Provide the [x, y] coordinate of the cell's center where the given text is located.  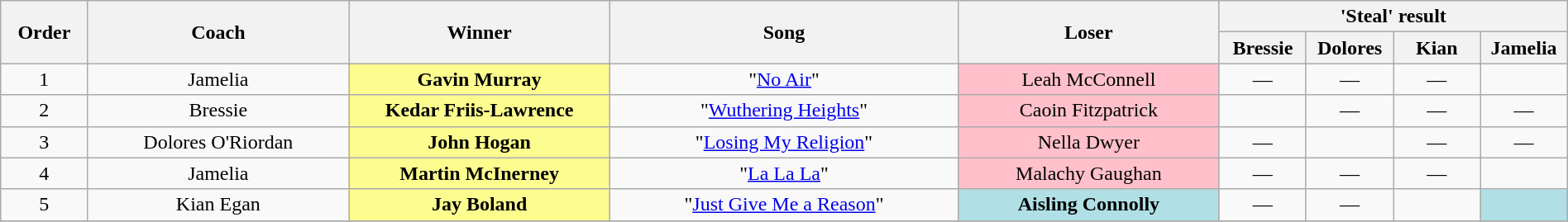
Gavin Murray [480, 79]
Aisling Connolly [1088, 205]
Loser [1088, 32]
5 [45, 205]
"Wuthering Heights" [784, 111]
Nella Dwyer [1088, 142]
3 [45, 142]
Order [45, 32]
Kian Egan [218, 205]
Leah McConnell [1088, 79]
Jay Boland [480, 205]
1 [45, 79]
Kian [1437, 48]
"Losing My Religion" [784, 142]
Song [784, 32]
Dolores O'Riordan [218, 142]
Caoin Fitzpatrick [1088, 111]
Winner [480, 32]
Coach [218, 32]
'Steal' result [1393, 17]
4 [45, 173]
Dolores [1350, 48]
"La La La" [784, 173]
"Just Give Me a Reason" [784, 205]
2 [45, 111]
Kedar Friis-Lawrence [480, 111]
Malachy Gaughan [1088, 173]
"No Air" [784, 79]
Martin McInerney [480, 173]
John Hogan [480, 142]
